Scan for the cell matching the given text and deliver its (x, y) coordinate at center. 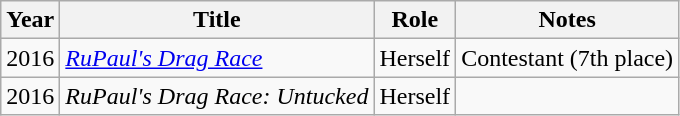
RuPaul's Drag Race (217, 58)
Notes (568, 20)
Role (415, 20)
RuPaul's Drag Race: Untucked (217, 96)
Contestant (7th place) (568, 58)
Year (30, 20)
Title (217, 20)
